Provide the [X, Y] coordinate of the cell's center where the given text is located.  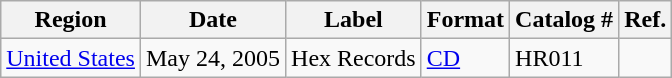
United States [71, 58]
HR011 [564, 58]
Ref. [646, 20]
Date [212, 20]
CD [465, 58]
Format [465, 20]
May 24, 2005 [212, 58]
Hex Records [354, 58]
Region [71, 20]
Catalog # [564, 20]
Label [354, 20]
